Pinpoint the cell where the given text exists, returning its (x, y) midpoint coordinate. 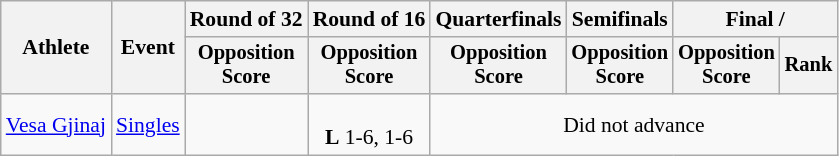
Final / (755, 19)
Athlete (56, 48)
Semifinals (620, 19)
Event (148, 48)
Round of 32 (246, 19)
Vesa Gjinaj (56, 124)
Quarterfinals (498, 19)
L 1-6, 1-6 (370, 124)
Did not advance (634, 124)
Round of 16 (370, 19)
Singles (148, 124)
Rank (809, 66)
